Find where the given text appears and provide that cell's center as (x, y) coordinate. 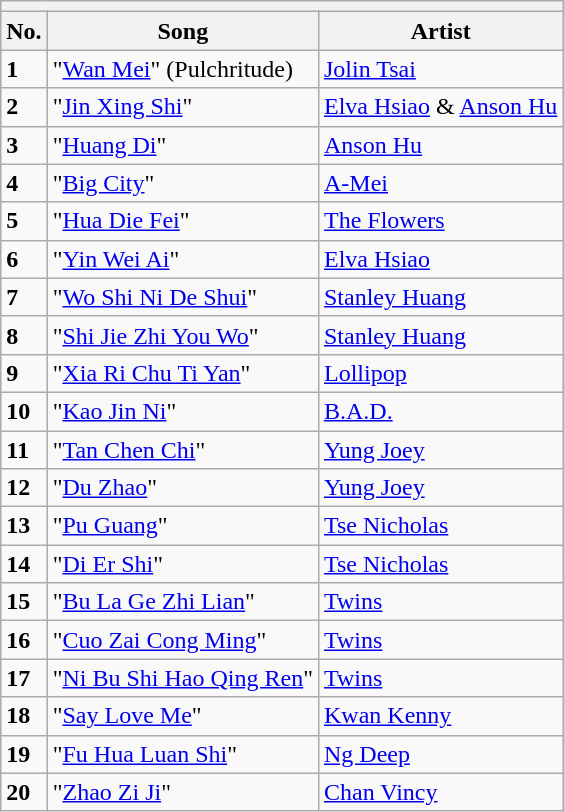
"Du Zhao" (182, 488)
Chan Vincy (440, 792)
10 (24, 411)
20 (24, 792)
"Say Love Me" (182, 716)
11 (24, 449)
12 (24, 488)
"Pu Guang" (182, 526)
4 (24, 183)
"Ni Bu Shi Hao Qing Ren" (182, 678)
"Fu Hua Luan Shi" (182, 754)
No. (24, 31)
Ng Deep (440, 754)
A-Mei (440, 183)
"Huang Di" (182, 145)
"Yin Wei Ai" (182, 259)
Elva Hsiao (440, 259)
"Wo Shi Ni De Shui" (182, 297)
16 (24, 640)
Anson Hu (440, 145)
1 (24, 69)
13 (24, 526)
8 (24, 335)
"Jin Xing Shi" (182, 107)
The Flowers (440, 221)
Kwan Kenny (440, 716)
"Zhao Zi Ji" (182, 792)
"Cuo Zai Cong Ming" (182, 640)
"Tan Chen Chi" (182, 449)
Elva Hsiao & Anson Hu (440, 107)
"Shi Jie Zhi You Wo" (182, 335)
15 (24, 602)
6 (24, 259)
2 (24, 107)
3 (24, 145)
"Xia Ri Chu Ti Yan" (182, 373)
Artist (440, 31)
"Hua Die Fei" (182, 221)
17 (24, 678)
19 (24, 754)
18 (24, 716)
5 (24, 221)
"Wan Mei" (Pulchritude) (182, 69)
"Bu La Ge Zhi Lian" (182, 602)
"Big City" (182, 183)
Lollipop (440, 373)
Jolin Tsai (440, 69)
Song (182, 31)
14 (24, 564)
9 (24, 373)
"Kao Jin Ni" (182, 411)
B.A.D. (440, 411)
"Di Er Shi" (182, 564)
7 (24, 297)
